Determine the (x, y) coordinate at the center of the cell enclosing the given text.  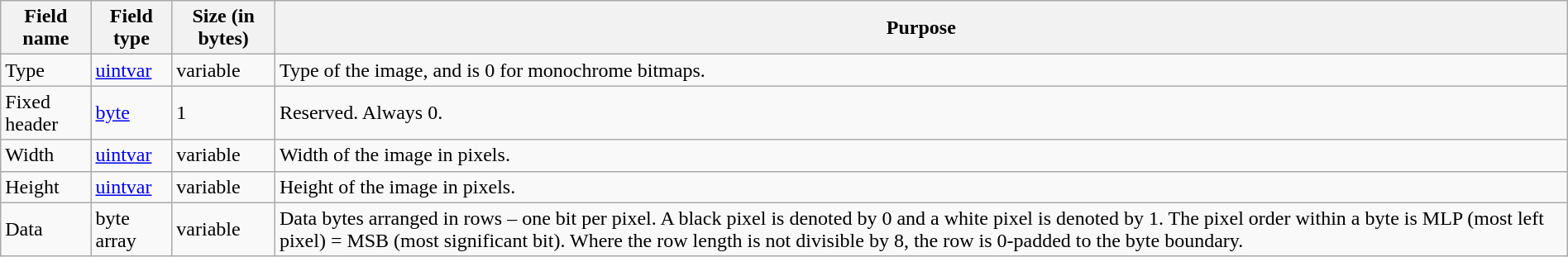
Type (46, 70)
1 (223, 112)
Height (46, 187)
Type of the image, and is 0 for monochrome bitmaps. (921, 70)
Field type (131, 28)
Data (46, 230)
byte array (131, 230)
Size (in bytes) (223, 28)
Width (46, 155)
Width of the image in pixels. (921, 155)
Height of the image in pixels. (921, 187)
Field name (46, 28)
Purpose (921, 28)
byte (131, 112)
Reserved. Always 0. (921, 112)
Fixed header (46, 112)
